Identify which cell holds the provided text, then report its [x, y] central coordinate. 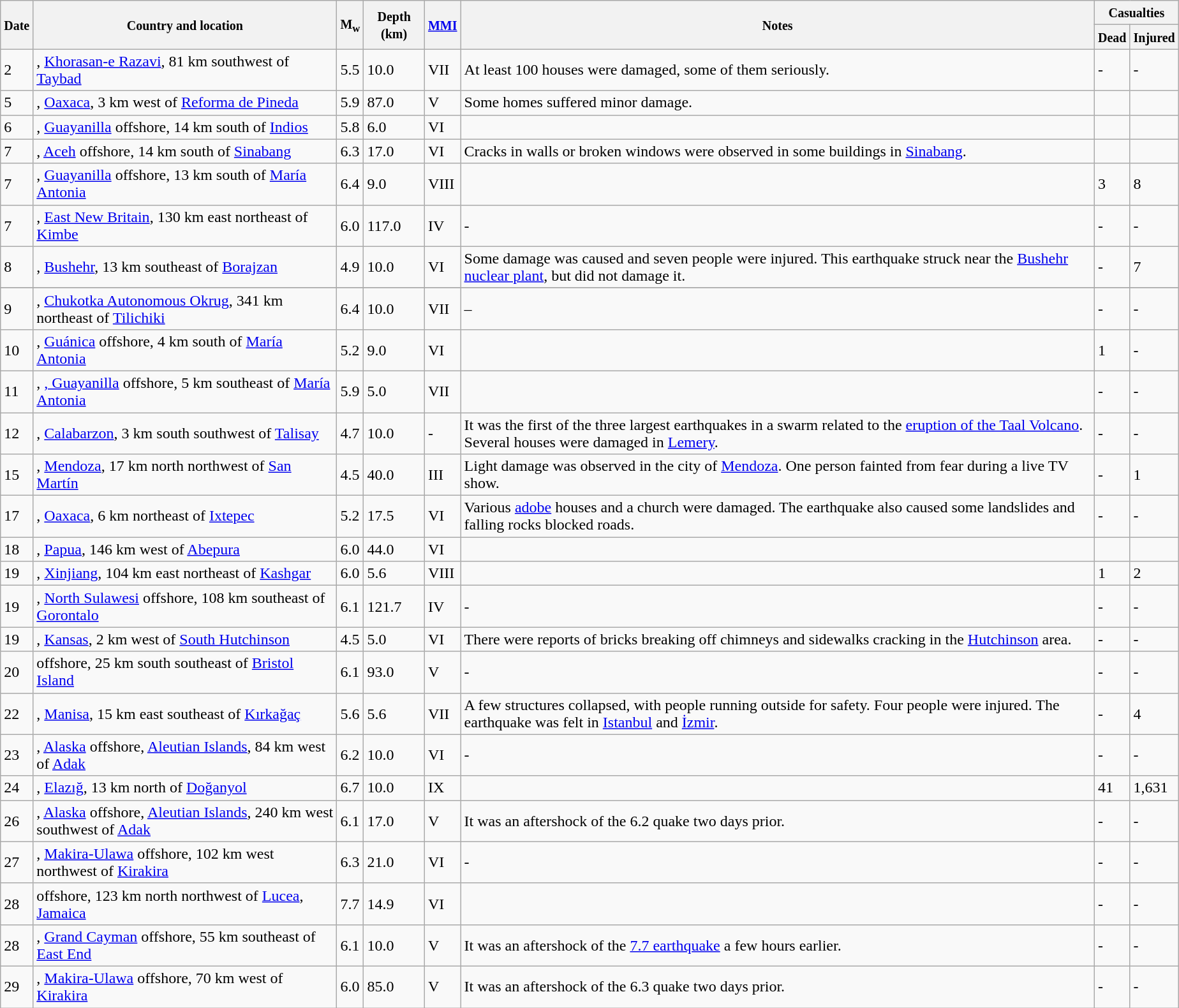
, Khorasan-e Razavi, 81 km southwest of Taybad [185, 70]
– [777, 309]
, Guayanilla offshore, 13 km south of María Antonia [185, 184]
III [443, 475]
44.0 [394, 549]
, Mendoza, 17 km north northwest of San Martín [185, 475]
5.5 [350, 70]
Cracks in walls or broken windows were observed in some buildings in Sinabang. [777, 151]
, Kansas, 2 km west of South Hutchinson [185, 639]
4 [1154, 713]
23 [17, 755]
, Xinjiang, 104 km east northeast of Kashgar [185, 574]
5 [17, 103]
Light damage was observed in the city of Mendoza. One person fainted from fear during a live TV show. [777, 475]
6.2 [350, 755]
27 [17, 863]
, , Guayanilla offshore, 5 km southeast of María Antonia [185, 392]
7.7 [350, 903]
, Aceh offshore, 14 km south of Sinabang [185, 151]
Country and location [185, 25]
, Grand Cayman offshore, 55 km southeast of East End [185, 945]
41 [1112, 788]
87.0 [394, 103]
18 [17, 549]
, Manisa, 15 km east southeast of Kırkağaç [185, 713]
offshore, 123 km north northwest of Lucea, Jamaica [185, 903]
, Alaska offshore, Aleutian Islands, 84 km west of Adak [185, 755]
, Oaxaca, 6 km northeast of Ixtepec [185, 517]
6.7 [350, 788]
Mw [350, 25]
26 [17, 820]
21.0 [394, 863]
Notes [777, 25]
3 [1112, 184]
, Papua, 146 km west of Abepura [185, 549]
24 [17, 788]
, Elazığ, 13 km north of Doğanyol [185, 788]
93.0 [394, 672]
Injured [1154, 37]
, Bushehr, 13 km southeast of Borajzan [185, 267]
There were reports of bricks breaking off chimneys and sidewalks cracking in the Hutchinson area. [777, 639]
At least 100 houses were damaged, some of them seriously. [777, 70]
10 [17, 350]
Dead [1112, 37]
12 [17, 433]
Some damage was caused and seven people were injured. This earthquake struck near the Bushehr nuclear plant, but did not damage it. [777, 267]
14.9 [394, 903]
4.9 [350, 267]
4.7 [350, 433]
20 [17, 672]
It was the first of the three largest earthquakes in a swarm related to the eruption of the Taal Volcano. Several houses were damaged in Lemery. [777, 433]
It was an aftershock of the 7.7 earthquake a few hours earlier. [777, 945]
, Makira-Ulawa offshore, 70 km west of Kirakira [185, 986]
6 [17, 127]
Date [17, 25]
It was an aftershock of the 6.2 quake two days prior. [777, 820]
1,631 [1154, 788]
40.0 [394, 475]
, Makira-Ulawa offshore, 102 km west northwest of Kirakira [185, 863]
11 [17, 392]
IX [443, 788]
Some homes suffered minor damage. [777, 103]
29 [17, 986]
, Chukotka Autonomous Okrug, 341 km northeast of Tilichiki [185, 309]
, Oaxaca, 3 km west of Reforma de Pineda [185, 103]
, Guánica offshore, 4 km south of María Antonia [185, 350]
MMI [443, 25]
17.5 [394, 517]
Various adobe houses and a church were damaged. The earthquake also caused some landslides and falling rocks blocked roads. [777, 517]
Depth (km) [394, 25]
117.0 [394, 226]
121.7 [394, 606]
offshore, 25 km south southeast of Bristol Island [185, 672]
15 [17, 475]
17 [17, 517]
Casualties [1136, 13]
9 [17, 309]
22 [17, 713]
, Calabarzon, 3 km south southwest of Talisay [185, 433]
It was an aftershock of the 6.3 quake two days prior. [777, 986]
, Alaska offshore, Aleutian Islands, 240 km west southwest of Adak [185, 820]
85.0 [394, 986]
5.8 [350, 127]
A few structures collapsed, with people running outside for safety. Four people were injured. The earthquake was felt in Istanbul and İzmir. [777, 713]
, East New Britain, 130 km east northeast of Kimbe [185, 226]
, Guayanilla offshore, 14 km south of Indios [185, 127]
, North Sulawesi offshore, 108 km southeast of Gorontalo [185, 606]
